Pinpoint the cell where the given text exists, returning its (X, Y) midpoint coordinate. 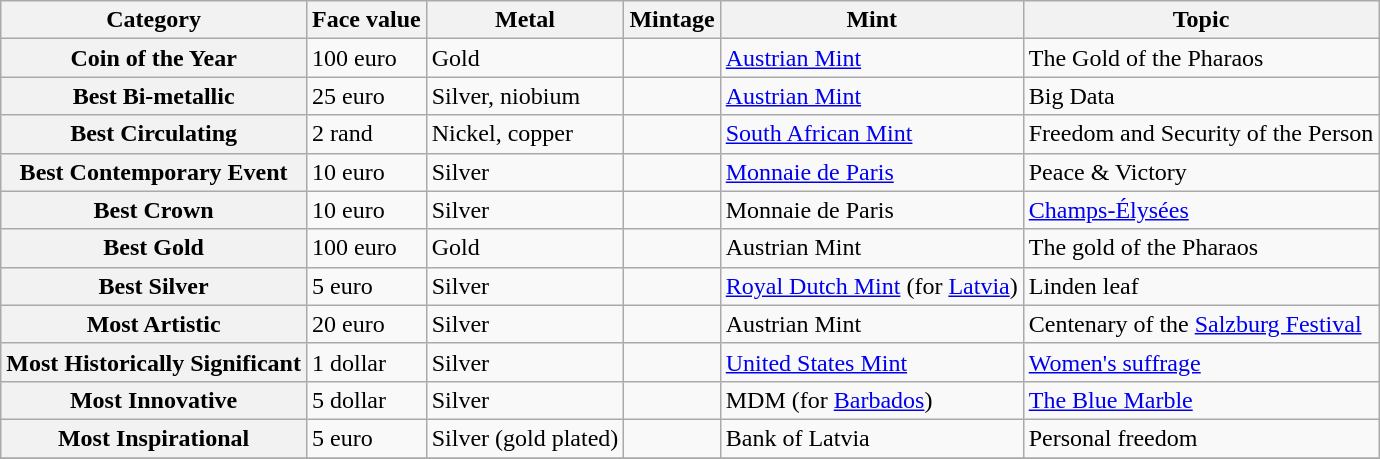
The gold of the Pharaos (1201, 248)
Topic (1201, 20)
Centenary of the Salzburg Festival (1201, 324)
Best Silver (154, 286)
Royal Dutch Mint (for Latvia) (872, 286)
Most Inspirational (154, 438)
Mintage (672, 20)
Personal freedom (1201, 438)
Most Innovative (154, 400)
United States Mint (872, 362)
Coin of the Year (154, 58)
2 rand (366, 134)
20 euro (366, 324)
Peace & Victory (1201, 172)
Nickel, copper (525, 134)
Best Gold (154, 248)
The Blue Marble (1201, 400)
5 dollar (366, 400)
Best Circulating (154, 134)
Bank of Latvia (872, 438)
Best Bi-metallic (154, 96)
Freedom and Security of the Person (1201, 134)
MDM (for Barbados) (872, 400)
Face value (366, 20)
Silver (gold plated) (525, 438)
South African Mint (872, 134)
1 dollar (366, 362)
Big Data (1201, 96)
Women's suffrage (1201, 362)
Linden leaf (1201, 286)
The Gold of the Pharaos (1201, 58)
25 euro (366, 96)
Best Crown (154, 210)
Champs-Élysées (1201, 210)
Category (154, 20)
Best Contemporary Event (154, 172)
Most Historically Significant (154, 362)
Mint (872, 20)
Metal (525, 20)
Silver, niobium (525, 96)
Most Artistic (154, 324)
